Locate the cell with the specified text and output its (X, Y) center coordinate. 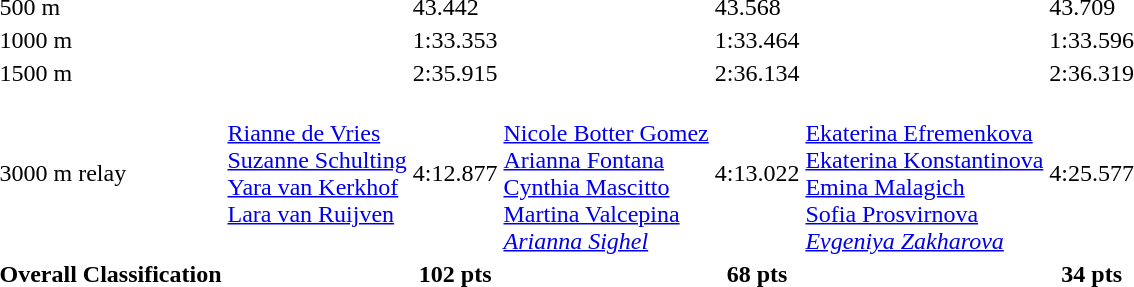
4:12.877 (455, 174)
Rianne de VriesSuzanne SchultingYara van KerkhofLara van Ruijven (317, 174)
Nicole Botter GomezArianna FontanaCynthia MascittoMartina ValcepinaArianna Sighel (606, 174)
2:35.915 (455, 73)
1:33.353 (455, 40)
4:13.022 (757, 174)
Ekaterina EfremenkovaEkaterina KonstantinovaEmina MalagichSofia ProsvirnovaEvgeniya Zakharova (924, 174)
2:36.134 (757, 73)
1:33.464 (757, 40)
